Return [X, Y] of the center of cell containing provided text 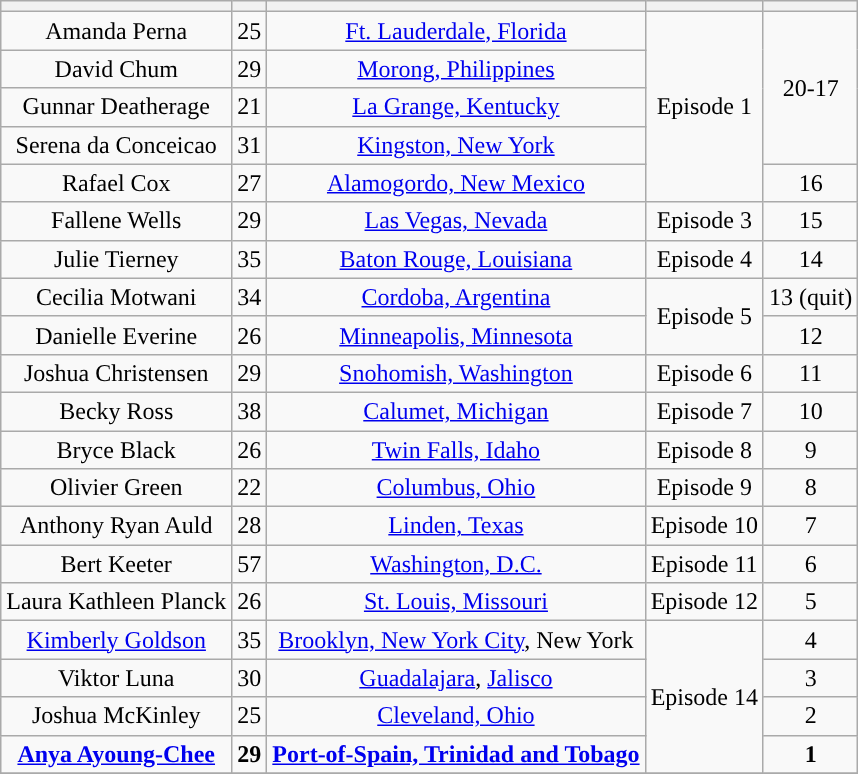
Columbus, Ohio [456, 488]
Cleveland, Ohio [456, 716]
Cecilia Motwani [116, 297]
11 [810, 373]
Olivier Green [116, 488]
Amanda Perna [116, 31]
St. Louis, Missouri [456, 602]
Episode 8 [704, 449]
34 [250, 297]
Episode 4 [704, 259]
Episode 14 [704, 697]
Episode 11 [704, 564]
Gunnar Deatherage [116, 107]
Cordoba, Argentina [456, 297]
Episode 12 [704, 602]
Episode 9 [704, 488]
Port-of-Spain, Trinidad and Tobago [456, 754]
13 (quit) [810, 297]
Guadalajara, Jalisco [456, 678]
Anthony Ryan Auld [116, 526]
Laura Kathleen Planck [116, 602]
38 [250, 411]
4 [810, 640]
Bryce Black [116, 449]
9 [810, 449]
Danielle Everine [116, 335]
Joshua Christensen [116, 373]
Serena da Conceicao [116, 145]
Episode 5 [704, 316]
8 [810, 488]
21 [250, 107]
22 [250, 488]
Minneapolis, Minnesota [456, 335]
Fallene Wells [116, 221]
10 [810, 411]
Kimberly Goldson [116, 640]
Episode 3 [704, 221]
Episode 7 [704, 411]
Kingston, New York [456, 145]
Joshua McKinley [116, 716]
Episode 10 [704, 526]
Episode 1 [704, 107]
16 [810, 183]
1 [810, 754]
5 [810, 602]
Julie Tierney [116, 259]
20-17 [810, 88]
15 [810, 221]
Washington, D.C. [456, 564]
Baton Rouge, Louisiana [456, 259]
Rafael Cox [116, 183]
12 [810, 335]
Morong, Philippines [456, 69]
2 [810, 716]
7 [810, 526]
6 [810, 564]
Las Vegas, Nevada [456, 221]
3 [810, 678]
30 [250, 678]
57 [250, 564]
David Chum [116, 69]
Anya Ayoung-Chee [116, 754]
Becky Ross [116, 411]
Calumet, Michigan [456, 411]
Ft. Lauderdale, Florida [456, 31]
31 [250, 145]
La Grange, Kentucky [456, 107]
14 [810, 259]
Linden, Texas [456, 526]
Twin Falls, Idaho [456, 449]
Viktor Luna [116, 678]
Brooklyn, New York City, New York [456, 640]
27 [250, 183]
Alamogordo, New Mexico [456, 183]
28 [250, 526]
Bert Keeter [116, 564]
Snohomish, Washington [456, 373]
Episode 6 [704, 373]
